Find where the given text appears and provide that cell's center as [X, Y] coordinate. 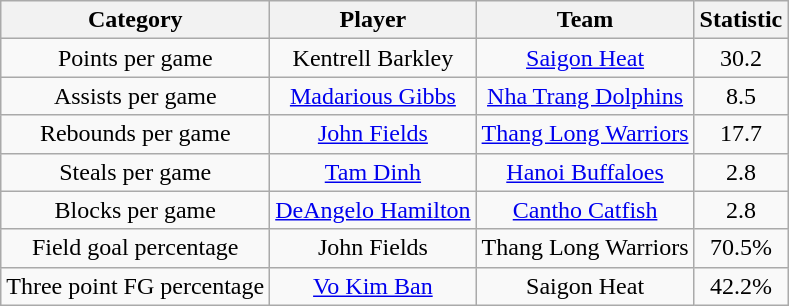
Points per game [136, 58]
Madarious Gibbs [373, 96]
Kentrell Barkley [373, 58]
Assists per game [136, 96]
Vo Kim Ban [373, 286]
Three point FG percentage [136, 286]
Statistic [741, 20]
Hanoi Buffaloes [585, 172]
DeAngelo Hamilton [373, 210]
Rebounds per game [136, 134]
Blocks per game [136, 210]
Team [585, 20]
Cantho Catfish [585, 210]
Steals per game [136, 172]
30.2 [741, 58]
70.5% [741, 248]
Field goal percentage [136, 248]
Nha Trang Dolphins [585, 96]
Tam Dinh [373, 172]
Player [373, 20]
8.5 [741, 96]
17.7 [741, 134]
42.2% [741, 286]
Category [136, 20]
